Identify which cell holds the provided text, then report its (x, y) central coordinate. 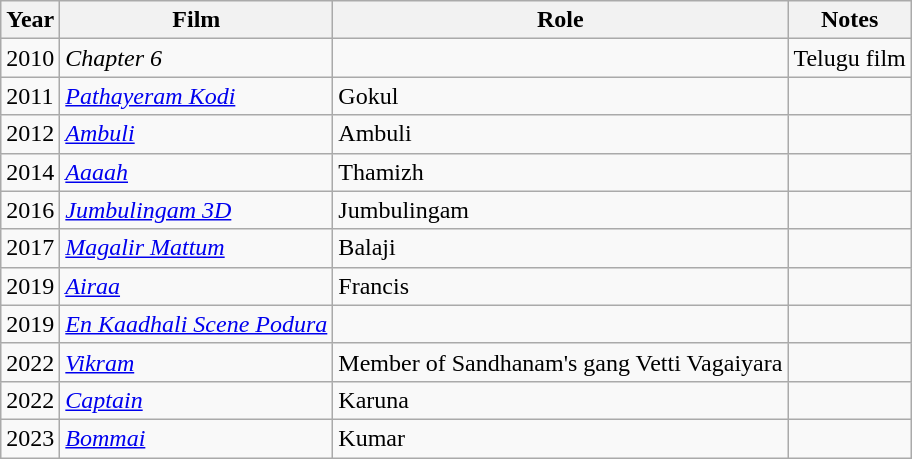
Film (196, 20)
Year (30, 20)
Aaaah (196, 172)
2012 (30, 134)
Telugu film (850, 58)
Thamizh (560, 172)
2014 (30, 172)
Captain (196, 400)
Karuna (560, 400)
Chapter 6 (196, 58)
2010 (30, 58)
Member of Sandhanam's gang Vetti Vagaiyara (560, 362)
2011 (30, 96)
Notes (850, 20)
Francis (560, 286)
Airaa (196, 286)
Role (560, 20)
2017 (30, 248)
2016 (30, 210)
Jumbulingam 3D (196, 210)
Jumbulingam (560, 210)
Pathayeram Kodi (196, 96)
Gokul (560, 96)
Bommai (196, 438)
Magalir Mattum (196, 248)
2023 (30, 438)
Kumar (560, 438)
Vikram (196, 362)
Balaji (560, 248)
En Kaadhali Scene Podura (196, 324)
